Capture the cell that displays the provided text and extract its (x, y) central coordinate. 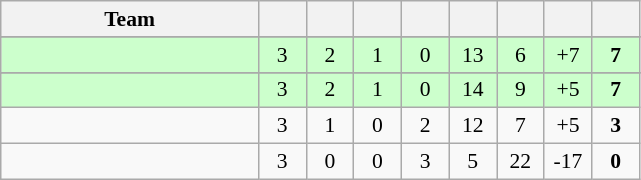
14 (473, 90)
+7 (568, 55)
5 (473, 162)
13 (473, 55)
-17 (568, 162)
22 (520, 162)
12 (473, 126)
9 (520, 90)
Team (130, 19)
6 (520, 55)
